Find where the given text appears and provide that cell's center as (X, Y) coordinate. 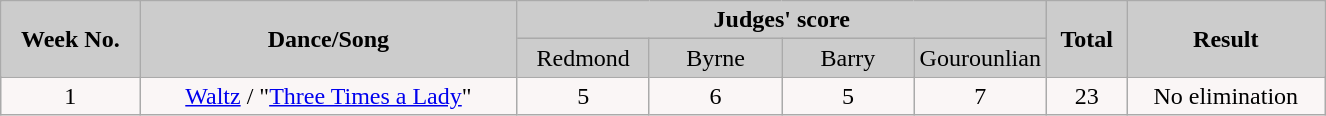
Week No. (70, 39)
Gourounlian (980, 58)
Result (1226, 39)
Total (1086, 39)
7 (980, 96)
Redmond (583, 58)
6 (715, 96)
Dance/Song (328, 39)
Waltz / "Three Times a Lady" (328, 96)
23 (1086, 96)
No elimination (1226, 96)
Barry (848, 58)
Judges' score (782, 20)
1 (70, 96)
Byrne (715, 58)
